For the text-containing cell, return its midpoint in [x, y] coordinate format. 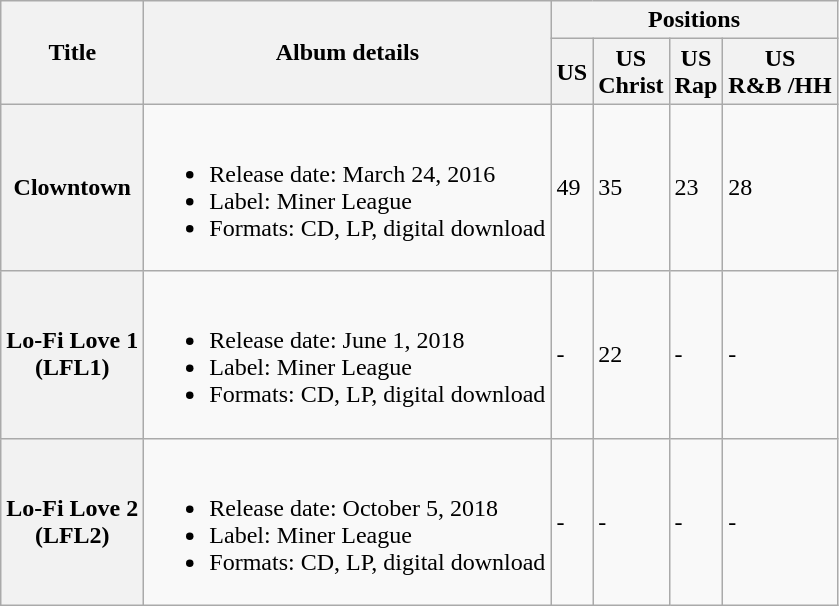
Release date: October 5, 2018Label: Miner LeagueFormats: CD, LP, digital download [348, 522]
Release date: March 24, 2016Label: Miner LeagueFormats: CD, LP, digital download [348, 188]
USR&B /HH [780, 72]
Lo-Fi Love 2(LFL2) [72, 522]
22 [631, 354]
28 [780, 188]
49 [572, 188]
Lo-Fi Love 1(LFL1) [72, 354]
Positions [694, 20]
Clowntown [72, 188]
US [572, 72]
Album details [348, 52]
23 [696, 188]
USRap [696, 72]
Title [72, 52]
Release date: June 1, 2018Label: Miner LeagueFormats: CD, LP, digital download [348, 354]
35 [631, 188]
USChrist [631, 72]
